Return the (X, Y) coordinate for the center point of the cell that contains the specified text.  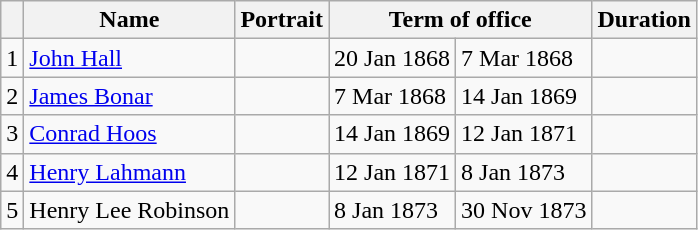
Term of office (460, 20)
Henry Lahmann (130, 172)
Henry Lee Robinson (130, 210)
5 (12, 210)
Portrait (282, 20)
2 (12, 96)
Conrad Hoos (130, 134)
1 (12, 58)
James Bonar (130, 96)
Name (130, 20)
30 Nov 1873 (524, 210)
Duration (644, 20)
3 (12, 134)
4 (12, 172)
20 Jan 1868 (392, 58)
John Hall (130, 58)
